Identify which cell holds the provided text, then report its (X, Y) central coordinate. 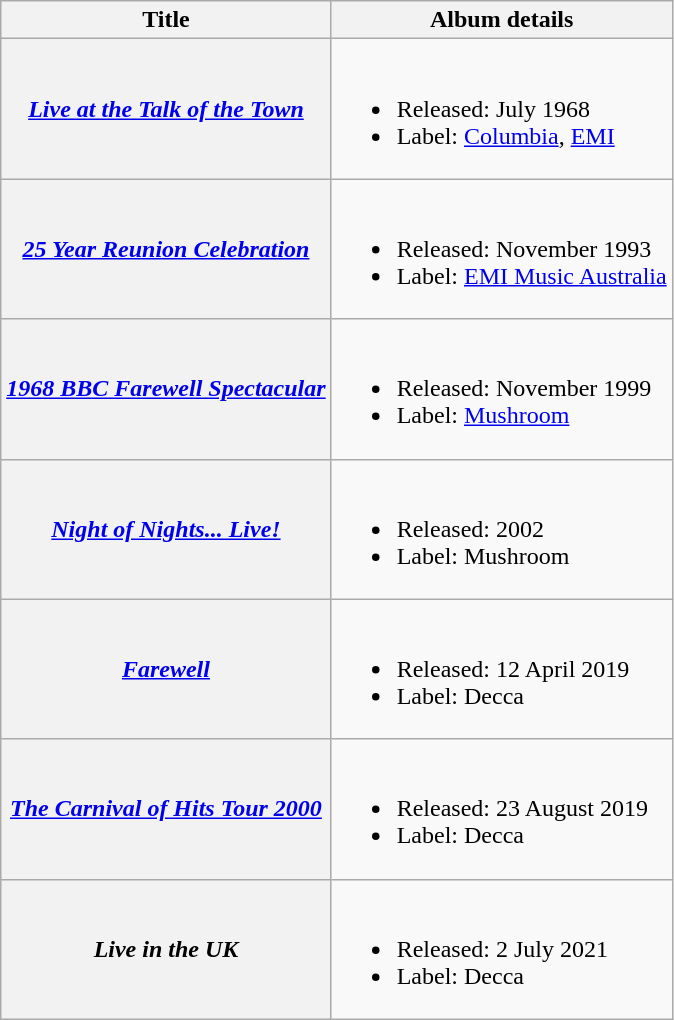
The Carnival of Hits Tour 2000 (166, 809)
Released: 23 August 2019Label: Decca (502, 809)
1968 BBC Farewell Spectacular (166, 389)
Title (166, 20)
Night of Nights... Live! (166, 529)
Released: July 1968Label: Columbia, EMI (502, 109)
Released: 2002Label: Mushroom (502, 529)
25 Year Reunion Celebration (166, 249)
Released: 2 July 2021Label: Decca (502, 949)
Released: November 1999Label: Mushroom (502, 389)
Released: 12 April 2019Label: Decca (502, 669)
Album details (502, 20)
Live in the UK (166, 949)
Released: November 1993Label: EMI Music Australia (502, 249)
Farewell (166, 669)
Live at the Talk of the Town (166, 109)
